From the cell containing the given text, extract its center point as [x, y] coordinate. 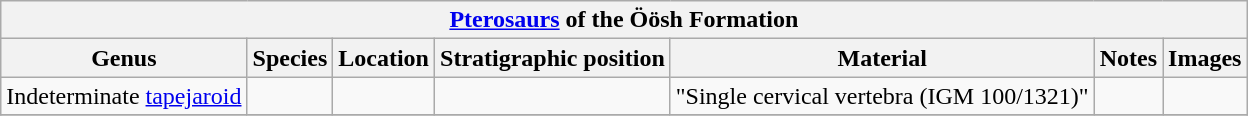
Indeterminate tapejaroid [124, 96]
Material [882, 58]
Pterosaurs of the Öösh Formation [624, 20]
Notes [1128, 58]
"Single cervical vertebra (IGM 100/1321)" [882, 96]
Species [290, 58]
Stratigraphic position [553, 58]
Genus [124, 58]
Images [1205, 58]
Location [384, 58]
